Scan for the cell matching the given text and deliver its [X, Y] coordinate at center. 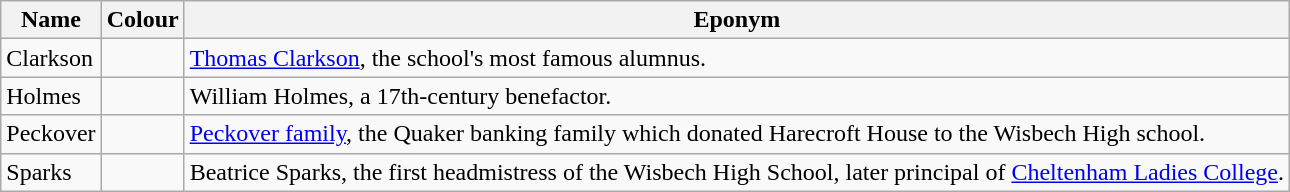
Peckover family, the Quaker banking family which donated Harecroft House to the Wisbech High school. [736, 134]
Clarkson [51, 58]
Name [51, 20]
Colour [142, 20]
Sparks [51, 172]
Peckover [51, 134]
Beatrice Sparks, the first headmistress of the Wisbech High School, later principal of Cheltenham Ladies College. [736, 172]
William Holmes, a 17th-century benefactor. [736, 96]
Holmes [51, 96]
Eponym [736, 20]
Thomas Clarkson, the school's most famous alumnus. [736, 58]
